Search for the cell housing the specified text and yield its (X, Y) center coordinate. 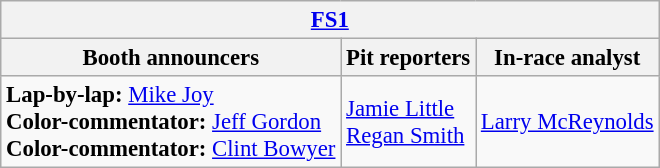
FS1 (330, 20)
Jamie LittleRegan Smith (408, 122)
Booth announcers (171, 58)
In-race analyst (568, 58)
Pit reporters (408, 58)
Larry McReynolds (568, 122)
Lap-by-lap: Mike JoyColor-commentator: Jeff GordonColor-commentator: Clint Bowyer (171, 122)
